Pinpoint the cell where the given text exists, returning its [x, y] midpoint coordinate. 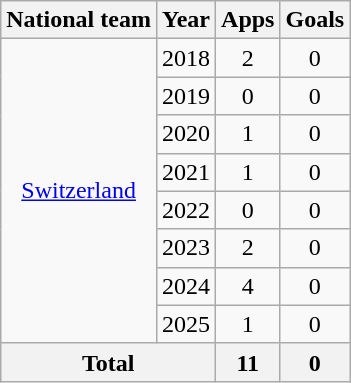
2021 [186, 172]
Switzerland [79, 191]
2025 [186, 324]
Total [108, 362]
2019 [186, 96]
4 [248, 286]
Year [186, 20]
2018 [186, 58]
2020 [186, 134]
National team [79, 20]
2022 [186, 210]
Apps [248, 20]
2024 [186, 286]
Goals [315, 20]
11 [248, 362]
2023 [186, 248]
